Pinpoint the cell where the given text exists, returning its (X, Y) midpoint coordinate. 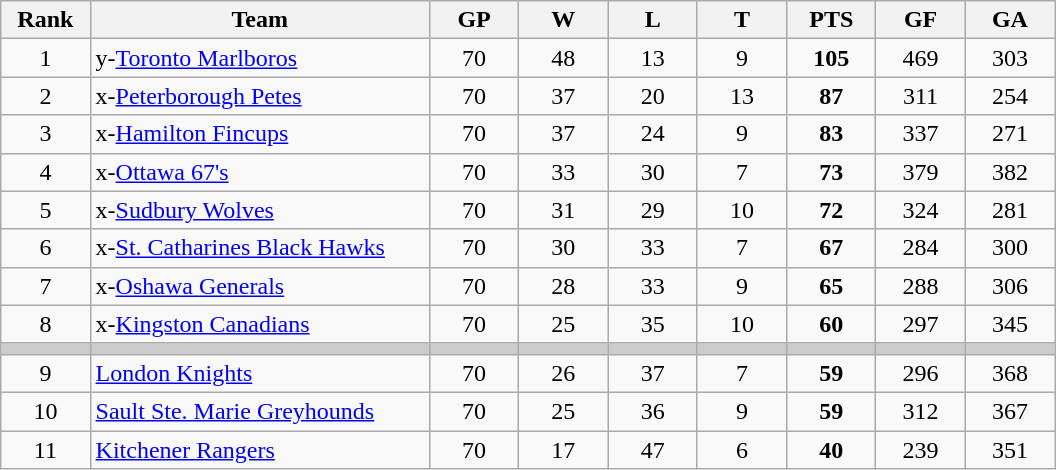
1 (46, 58)
367 (1010, 411)
Kitchener Rangers (260, 449)
29 (652, 210)
2 (46, 96)
x-Ottawa 67's (260, 172)
382 (1010, 172)
67 (832, 248)
324 (920, 210)
5 (46, 210)
345 (1010, 324)
y-Toronto Marlboros (260, 58)
17 (564, 449)
337 (920, 134)
254 (1010, 96)
4 (46, 172)
351 (1010, 449)
x-Kingston Canadians (260, 324)
296 (920, 373)
W (564, 20)
306 (1010, 286)
London Knights (260, 373)
303 (1010, 58)
469 (920, 58)
311 (920, 96)
x-Peterborough Petes (260, 96)
Rank (46, 20)
379 (920, 172)
PTS (832, 20)
87 (832, 96)
28 (564, 286)
288 (920, 286)
300 (1010, 248)
281 (1010, 210)
T (742, 20)
60 (832, 324)
8 (46, 324)
Sault Ste. Marie Greyhounds (260, 411)
72 (832, 210)
11 (46, 449)
x-Oshawa Generals (260, 286)
297 (920, 324)
239 (920, 449)
73 (832, 172)
83 (832, 134)
47 (652, 449)
20 (652, 96)
x-Hamilton Fincups (260, 134)
24 (652, 134)
3 (46, 134)
GA (1010, 20)
31 (564, 210)
x-St. Catharines Black Hawks (260, 248)
48 (564, 58)
26 (564, 373)
312 (920, 411)
271 (1010, 134)
284 (920, 248)
35 (652, 324)
368 (1010, 373)
GF (920, 20)
GP (474, 20)
Team (260, 20)
L (652, 20)
105 (832, 58)
40 (832, 449)
65 (832, 286)
x-Sudbury Wolves (260, 210)
36 (652, 411)
